Pinpoint the cell where the given text exists, returning its (x, y) midpoint coordinate. 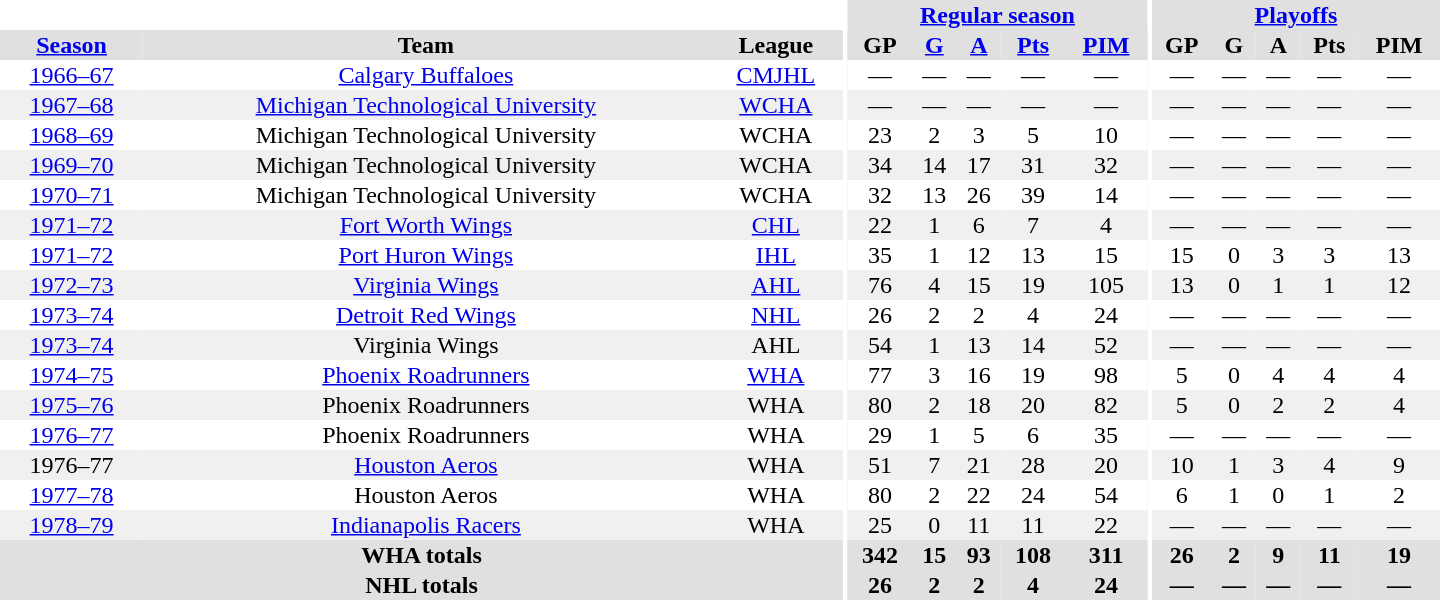
Season (72, 45)
Port Huron Wings (426, 255)
311 (1106, 555)
1972–73 (72, 285)
NHL (776, 315)
1966–67 (72, 75)
Calgary Buffaloes (426, 75)
18 (979, 405)
34 (880, 165)
76 (880, 285)
21 (979, 465)
77 (880, 375)
25 (880, 525)
31 (1033, 165)
Detroit Red Wings (426, 315)
1975–76 (72, 405)
51 (880, 465)
108 (1033, 555)
League (776, 45)
Playoffs (1296, 15)
98 (1106, 375)
1978–79 (72, 525)
105 (1106, 285)
39 (1033, 195)
342 (880, 555)
1977–78 (72, 495)
16 (979, 375)
1970–71 (72, 195)
Regular season (998, 15)
WHA totals (422, 555)
23 (880, 135)
Indianapolis Racers (426, 525)
52 (1106, 345)
93 (979, 555)
NHL totals (422, 585)
1969–70 (72, 165)
1968–69 (72, 135)
CMJHL (776, 75)
CHL (776, 225)
82 (1106, 405)
1967–68 (72, 105)
17 (979, 165)
1974–75 (72, 375)
28 (1033, 465)
29 (880, 435)
Team (426, 45)
Fort Worth Wings (426, 225)
IHL (776, 255)
